Extract the [x, y] coordinate from the center of the cell holding the provided text.  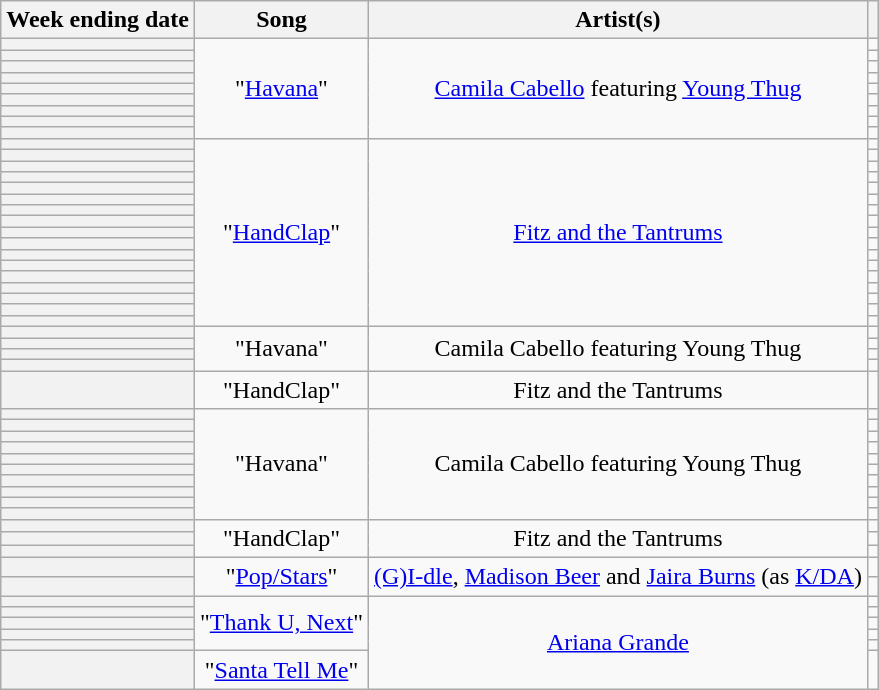
Week ending date [98, 20]
"Santa Tell Me" [282, 670]
"Pop/Stars" [282, 576]
Ariana Grande [618, 642]
Song [282, 20]
Artist(s) [618, 20]
(G)I-dle, Madison Beer and Jaira Burns (as K/DA) [618, 576]
"Thank U, Next" [282, 624]
